Detect which cell encompasses the target text, then output its [x, y] center coordinate. 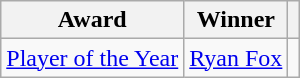
Award [92, 20]
Ryan Fox [236, 58]
Player of the Year [92, 58]
Winner [236, 20]
